Pinpoint the cell where the given text exists, returning its (x, y) midpoint coordinate. 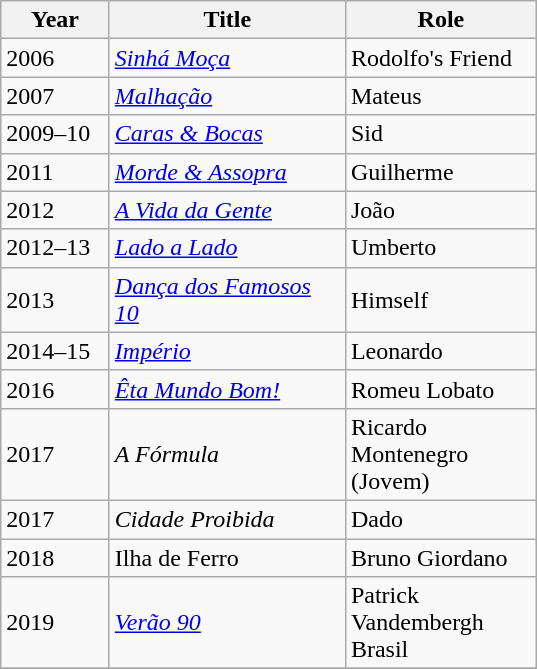
Caras & Bocas (227, 134)
2006 (56, 58)
2016 (56, 389)
Êta Mundo Bom! (227, 389)
A Fórmula (227, 454)
2013 (56, 300)
Sid (440, 134)
2012 (56, 210)
Patrick Vandembergh Brasil (440, 623)
Mateus (440, 96)
Year (56, 20)
Cidade Proibida (227, 519)
2018 (56, 557)
Império (227, 351)
Title (227, 20)
Verão 90 (227, 623)
A Vida da Gente (227, 210)
Umberto (440, 248)
Rodolfo's Friend (440, 58)
2012–13 (56, 248)
Bruno Giordano (440, 557)
Malhação (227, 96)
Ilha de Ferro (227, 557)
Leonardo (440, 351)
Himself (440, 300)
Ricardo Montenegro (Jovem) (440, 454)
Morde & Assopra (227, 172)
João (440, 210)
Sinhá Moça (227, 58)
2014–15 (56, 351)
Dança dos Famosos 10 (227, 300)
2019 (56, 623)
2011 (56, 172)
Lado a Lado (227, 248)
Romeu Lobato (440, 389)
Role (440, 20)
2009–10 (56, 134)
2007 (56, 96)
Dado (440, 519)
Guilherme (440, 172)
